Scan for the cell matching the given text and deliver its (x, y) coordinate at center. 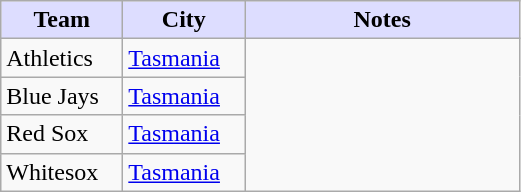
Notes (382, 20)
Whitesox (62, 172)
Blue Jays (62, 96)
Team (62, 20)
City (184, 20)
Athletics (62, 58)
Red Sox (62, 134)
